Provide the (x, y) coordinate of the cell's center where the given text is located.  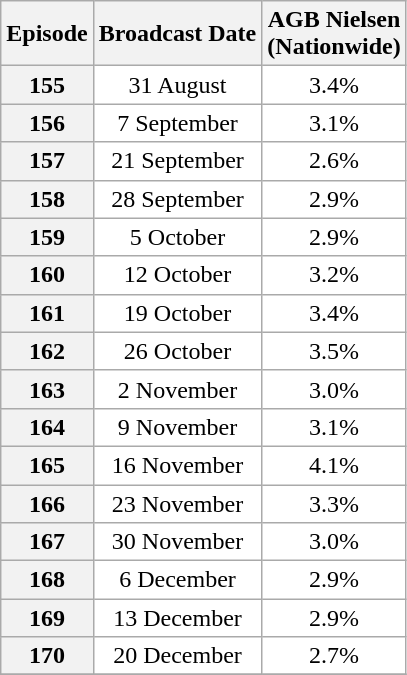
169 (47, 618)
5 October (178, 237)
158 (47, 199)
165 (47, 465)
30 November (178, 542)
166 (47, 503)
156 (47, 123)
168 (47, 580)
23 November (178, 503)
20 December (178, 656)
163 (47, 389)
6 December (178, 580)
Broadcast Date (178, 34)
12 October (178, 275)
28 September (178, 199)
164 (47, 427)
16 November (178, 465)
3.5% (334, 351)
9 November (178, 427)
3.3% (334, 503)
31 August (178, 85)
167 (47, 542)
170 (47, 656)
2.6% (334, 161)
AGB Nielsen(Nationwide) (334, 34)
160 (47, 275)
19 October (178, 313)
157 (47, 161)
26 October (178, 351)
155 (47, 85)
161 (47, 313)
159 (47, 237)
Episode (47, 34)
162 (47, 351)
3.2% (334, 275)
4.1% (334, 465)
2 November (178, 389)
13 December (178, 618)
2.7% (334, 656)
21 September (178, 161)
7 September (178, 123)
